Extract the (x, y) coordinate from the center of the cell holding the provided text.  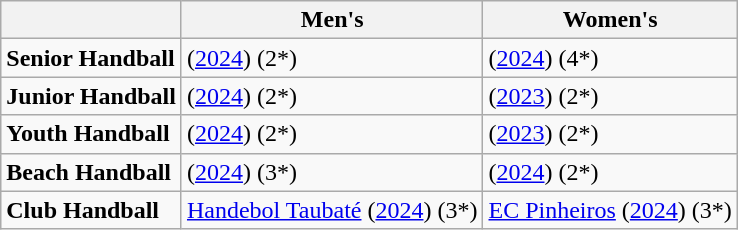
(2024) (3*) (332, 172)
Handebol Taubaté (2024) (3*) (332, 210)
Senior Handball (92, 58)
Youth Handball (92, 134)
Beach Handball (92, 172)
Club Handball (92, 210)
Women's (610, 20)
Men's (332, 20)
EC Pinheiros (2024) (3*) (610, 210)
(2024) (4*) (610, 58)
Junior Handball (92, 96)
